Locate the cell with the specified text and output its (x, y) center coordinate. 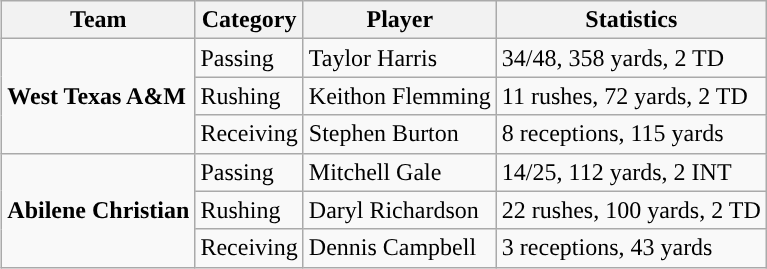
8 receptions, 115 yards (631, 134)
Team (98, 20)
14/25, 112 yards, 2 INT (631, 172)
Player (400, 20)
West Texas A&M (98, 96)
Statistics (631, 20)
Abilene Christian (98, 210)
34/48, 358 yards, 2 TD (631, 58)
Mitchell Gale (400, 172)
Keithon Flemming (400, 96)
Category (249, 20)
22 rushes, 100 yards, 2 TD (631, 210)
Daryl Richardson (400, 210)
3 receptions, 43 yards (631, 248)
Stephen Burton (400, 134)
Dennis Campbell (400, 248)
Taylor Harris (400, 58)
11 rushes, 72 yards, 2 TD (631, 96)
